Identify which cell holds the provided text, then report its (x, y) central coordinate. 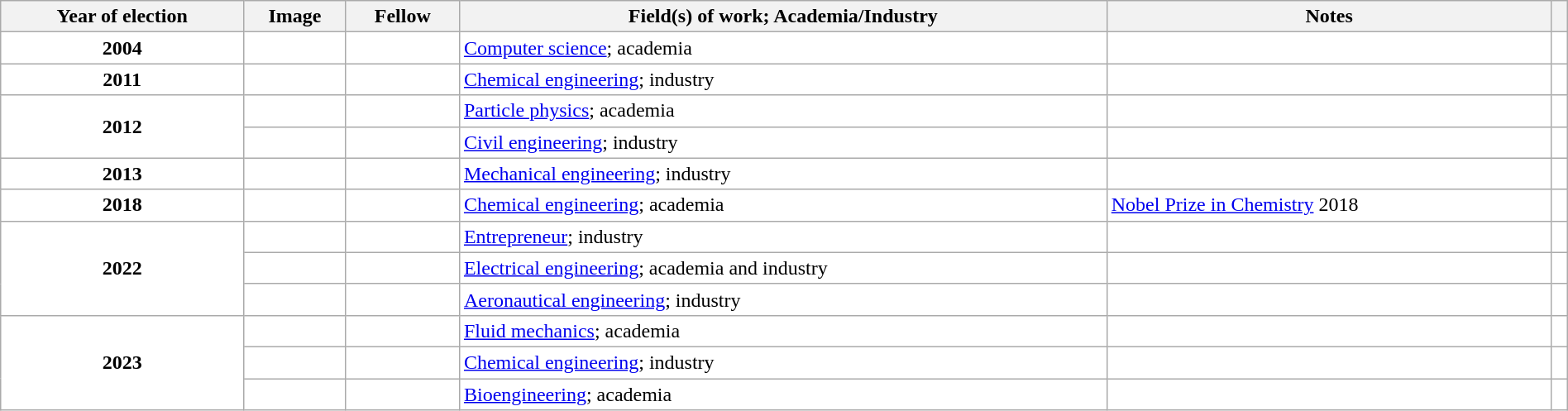
Civil engineering; industry (782, 142)
2018 (122, 205)
2004 (122, 48)
2011 (122, 79)
Nobel Prize in Chemistry 2018 (1329, 205)
Fellow (402, 17)
Image (295, 17)
Entrepreneur; industry (782, 237)
Field(s) of work; Academia/Industry (782, 17)
Year of election (122, 17)
Fluid mechanics; academia (782, 331)
Aeronautical engineering; industry (782, 299)
2012 (122, 127)
Mechanical engineering; industry (782, 174)
Chemical engineering; academia (782, 205)
Electrical engineering; academia and industry (782, 268)
Particle physics; academia (782, 111)
2013 (122, 174)
Bioengineering; academia (782, 394)
Computer science; academia (782, 48)
2023 (122, 362)
2022 (122, 268)
Notes (1329, 17)
